Identify which cell holds the provided text, then report its [x, y] central coordinate. 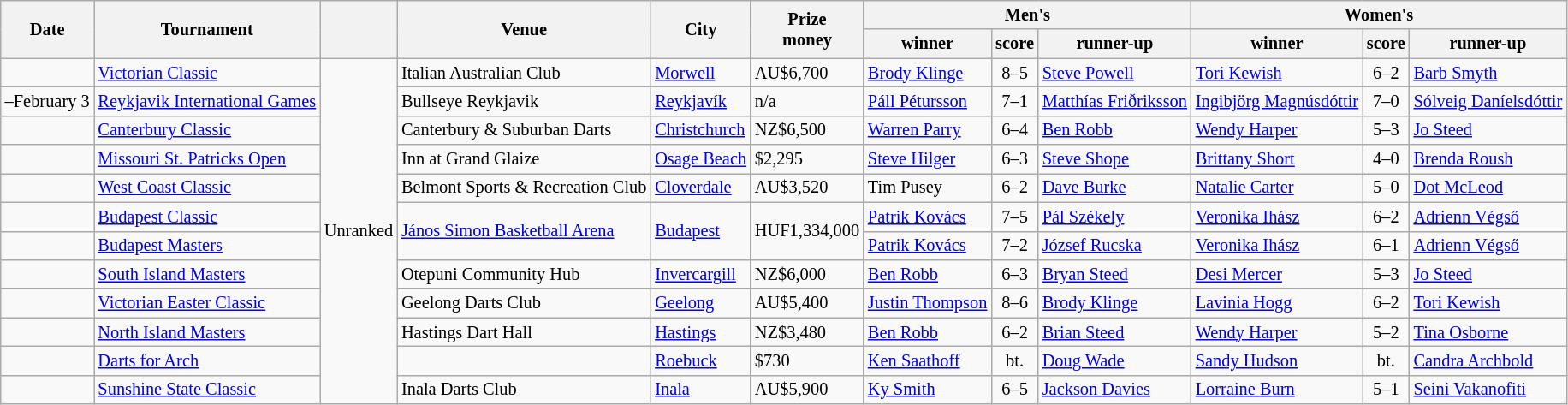
Budapest [700, 231]
South Island Masters [207, 274]
AU$5,400 [807, 303]
4–0 [1387, 159]
Darts for Arch [207, 360]
Victorian Classic [207, 73]
Justin Thompson [928, 303]
Canterbury Classic [207, 130]
Cloverdale [700, 188]
Warren Parry [928, 130]
Páll Pétursson [928, 101]
Venue [524, 29]
n/a [807, 101]
6–1 [1387, 246]
NZ$6,500 [807, 130]
Seini Vakanofiti [1488, 390]
Reykjavik International Games [207, 101]
Morwell [700, 73]
North Island Masters [207, 332]
Reykjavík [700, 101]
AU$6,700 [807, 73]
AU$3,520 [807, 188]
Women's [1379, 15]
Jackson Davies [1114, 390]
Candra Archbold [1488, 360]
Barb Smyth [1488, 73]
Bullseye Reykjavik [524, 101]
Tim Pusey [928, 188]
Bryan Steed [1114, 274]
Steve Hilger [928, 159]
Christchurch [700, 130]
Dot McLeod [1488, 188]
Geelong Darts Club [524, 303]
Hastings [700, 332]
Budapest Classic [207, 217]
Sandy Hudson [1277, 360]
Osage Beach [700, 159]
Italian Australian Club [524, 73]
6–5 [1015, 390]
Sólveig Daníelsdóttir [1488, 101]
Missouri St. Patricks Open [207, 159]
8–5 [1015, 73]
NZ$6,000 [807, 274]
Date [48, 29]
Lavinia Hogg [1277, 303]
Invercargill [700, 274]
Brenda Roush [1488, 159]
Ingibjörg Magnúsdóttir [1277, 101]
–February 3 [48, 101]
Victorian Easter Classic [207, 303]
City [700, 29]
Roebuck [700, 360]
West Coast Classic [207, 188]
7–1 [1015, 101]
Hastings Dart Hall [524, 332]
7–5 [1015, 217]
József Rucska [1114, 246]
Brittany Short [1277, 159]
Canterbury & Suburban Darts [524, 130]
Prizemoney [807, 29]
Matthías Friðriksson [1114, 101]
5–0 [1387, 188]
Budapest Masters [207, 246]
AU$5,900 [807, 390]
Dave Burke [1114, 188]
Tournament [207, 29]
8–6 [1015, 303]
Unranked [359, 231]
Ky Smith [928, 390]
Desi Mercer [1277, 274]
Ken Saathoff [928, 360]
Doug Wade [1114, 360]
HUF1,334,000 [807, 231]
János Simon Basketball Arena [524, 231]
5–1 [1387, 390]
Men's [1027, 15]
Steve Powell [1114, 73]
Tina Osborne [1488, 332]
Geelong [700, 303]
Inala [700, 390]
Belmont Sports & Recreation Club [524, 188]
Pál Székely [1114, 217]
$2,295 [807, 159]
6–4 [1015, 130]
Brian Steed [1114, 332]
Inala Darts Club [524, 390]
7–2 [1015, 246]
Otepuni Community Hub [524, 274]
Natalie Carter [1277, 188]
Inn at Grand Glaize [524, 159]
$730 [807, 360]
Steve Shope [1114, 159]
Sunshine State Classic [207, 390]
7–0 [1387, 101]
Lorraine Burn [1277, 390]
NZ$3,480 [807, 332]
5–2 [1387, 332]
